Locate the cell with the specified text and output its [x, y] center coordinate. 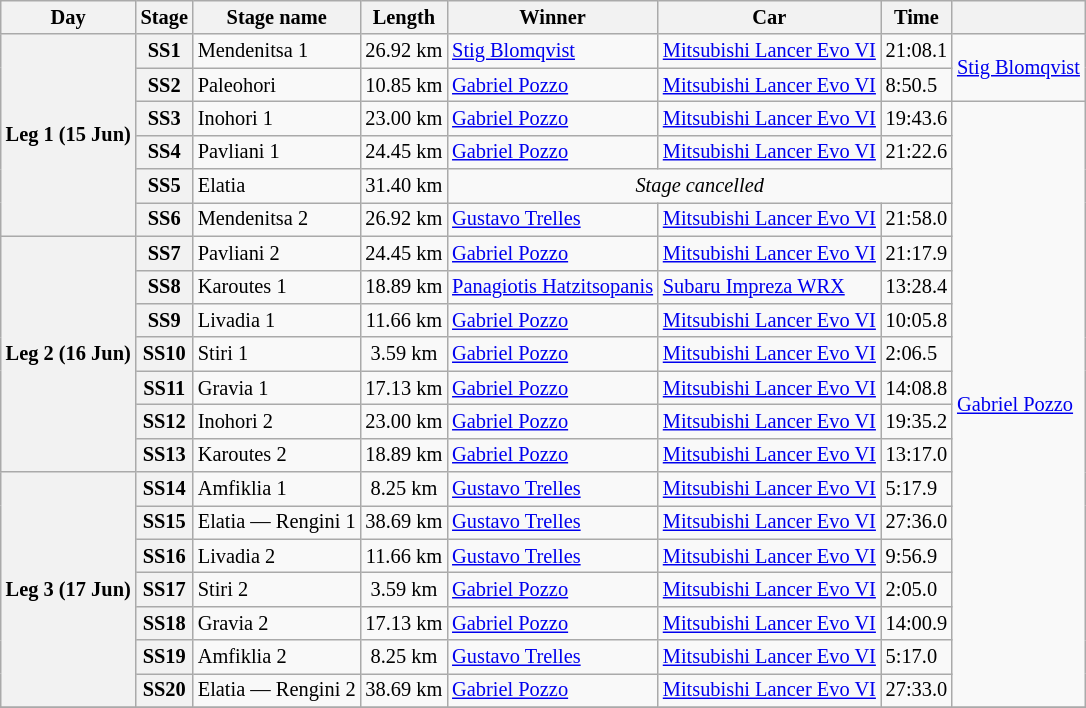
Gravia 2 [277, 623]
SS8 [164, 287]
5:17.0 [916, 657]
Amfiklia 2 [277, 657]
2:06.5 [916, 354]
SS10 [164, 354]
SS7 [164, 253]
Time [916, 17]
Stage cancelled [700, 186]
Inohori 1 [277, 118]
SS6 [164, 219]
10:05.8 [916, 320]
Stage name [277, 17]
Stiri 2 [277, 589]
Elatia — Rengini 2 [277, 690]
SS19 [164, 657]
9:56.9 [916, 556]
Elatia [277, 186]
Gravia 1 [277, 388]
Karoutes 2 [277, 455]
Length [404, 17]
19:43.6 [916, 118]
SS3 [164, 118]
Karoutes 1 [277, 287]
27:36.0 [916, 522]
Day [68, 17]
SS9 [164, 320]
13:28.4 [916, 287]
Leg 1 (15 Jun) [68, 135]
SS11 [164, 388]
Leg 2 (16 Jun) [68, 354]
Winner [552, 17]
21:08.1 [916, 51]
14:00.9 [916, 623]
5:17.9 [916, 489]
Elatia — Rengini 1 [277, 522]
21:17.9 [916, 253]
SS17 [164, 589]
SS18 [164, 623]
13:17.0 [916, 455]
8:50.5 [916, 85]
Subaru Impreza WRX [770, 287]
2:05.0 [916, 589]
SS20 [164, 690]
Livadia 2 [277, 556]
SS2 [164, 85]
Inohori 2 [277, 421]
Mendenitsa 2 [277, 219]
21:22.6 [916, 152]
SS1 [164, 51]
SS14 [164, 489]
Amfiklia 1 [277, 489]
Stiri 1 [277, 354]
SS16 [164, 556]
SS15 [164, 522]
Mendenitsa 1 [277, 51]
Pavliani 2 [277, 253]
SS5 [164, 186]
19:35.2 [916, 421]
Stage [164, 17]
SS13 [164, 455]
Pavliani 1 [277, 152]
31.40 km [404, 186]
Panagiotis Hatzitsopanis [552, 287]
Car [770, 17]
SS12 [164, 421]
27:33.0 [916, 690]
Paleohori [277, 85]
Livadia 1 [277, 320]
21:58.0 [916, 219]
Leg 3 (17 Jun) [68, 590]
10.85 km [404, 85]
SS4 [164, 152]
14:08.8 [916, 388]
